Capture the cell that displays the provided text and extract its [x, y] central coordinate. 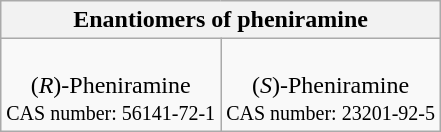
Enantiomers of pheniramine [221, 20]
(S)-Pheniramine CAS number: 23201-92-5 [331, 85]
(R)-Pheniramine CAS number: 56141-72-1 [111, 85]
